Output the [X, Y] coordinate of the center of the cell containing the given text.  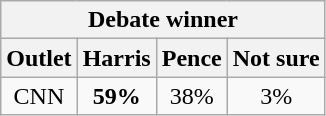
Not sure [276, 58]
3% [276, 96]
Outlet [39, 58]
Debate winner [163, 20]
Harris [116, 58]
CNN [39, 96]
Pence [192, 58]
59% [116, 96]
38% [192, 96]
